Return (x, y) of the center of cell containing provided text 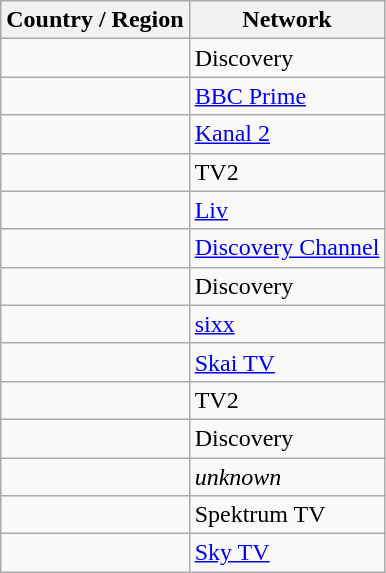
Kanal 2 (287, 134)
Country / Region (95, 20)
Network (287, 20)
sixx (287, 324)
Discovery Channel (287, 248)
Liv (287, 210)
unknown (287, 477)
Skai TV (287, 362)
BBC Prime (287, 96)
Sky TV (287, 553)
Spektrum TV (287, 515)
